Find where the given text appears and provide that cell's center as (X, Y) coordinate. 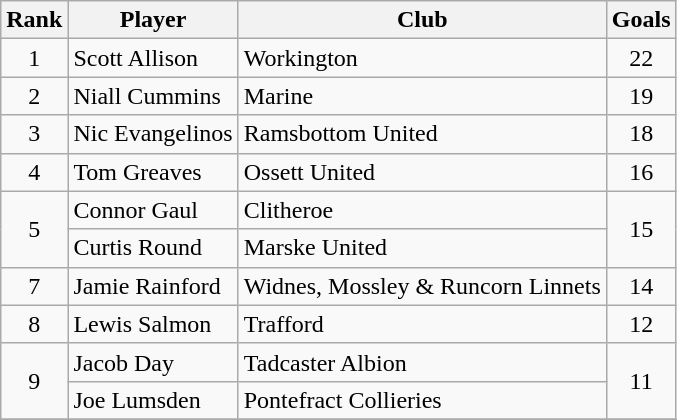
14 (641, 286)
Ossett United (422, 172)
Jamie Rainford (153, 286)
Scott Allison (153, 58)
2 (34, 96)
1 (34, 58)
Workington (422, 58)
22 (641, 58)
Player (153, 20)
Pontefract Collieries (422, 400)
Tom Greaves (153, 172)
Marine (422, 96)
Curtis Round (153, 248)
Nic Evangelinos (153, 134)
12 (641, 324)
Lewis Salmon (153, 324)
7 (34, 286)
9 (34, 381)
Marske United (422, 248)
15 (641, 229)
Jacob Day (153, 362)
Joe Lumsden (153, 400)
3 (34, 134)
Niall Cummins (153, 96)
5 (34, 229)
Rank (34, 20)
Connor Gaul (153, 210)
18 (641, 134)
Ramsbottom United (422, 134)
4 (34, 172)
11 (641, 381)
Tadcaster Albion (422, 362)
19 (641, 96)
Goals (641, 20)
Widnes, Mossley & Runcorn Linnets (422, 286)
Trafford (422, 324)
8 (34, 324)
16 (641, 172)
Club (422, 20)
Clitheroe (422, 210)
